Search for the cell housing the specified text and yield its [x, y] center coordinate. 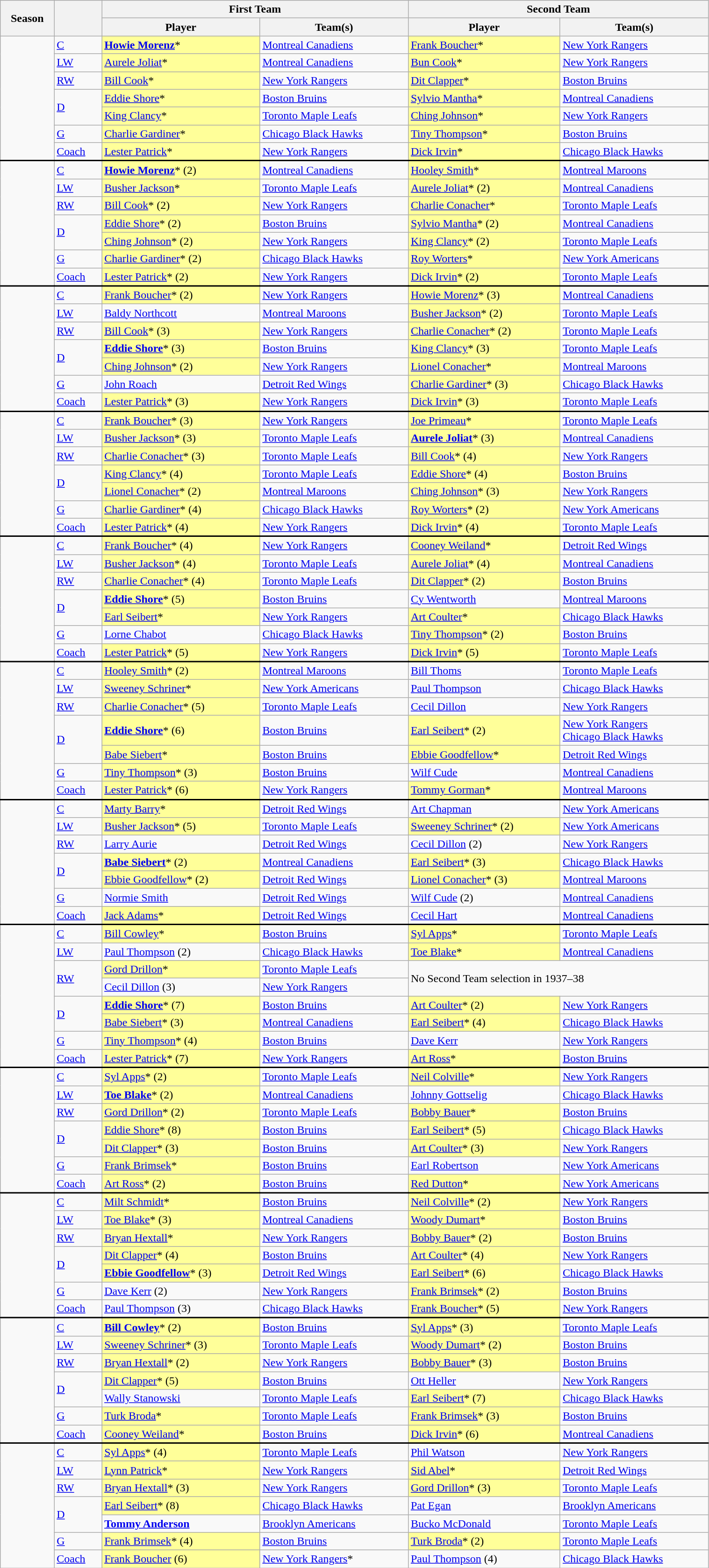
Dit Clapper* (3) [181, 1148]
Busher Jackson* (3) [181, 438]
Howie Morenz* [181, 45]
Woody Dumart* (2) [484, 1345]
Aurele Joliat* (3) [484, 438]
Dit Clapper* (4) [181, 1255]
Frank Boucher* (2) [181, 295]
Lester Patrick* (6) [181, 791]
Eddie Shore* (6) [181, 731]
Neil Colville* (2) [484, 1202]
Aurele Joliat* (4) [484, 563]
Sylvio Mantha* (2) [484, 223]
Phil Watson [484, 1452]
Cy Wentworth [484, 599]
Cecil Hart [484, 916]
Art Ross* [484, 1059]
Roy Worters* (2) [484, 509]
Tiny Thompson* (2) [484, 634]
Howie Morenz* (3) [484, 295]
Dick Irvin* (4) [484, 527]
Milt Schmidt* [181, 1202]
Hooley Smith* (2) [181, 671]
Bryan Hextall* [181, 1238]
Charlie Conacher* [484, 206]
Charlie Conacher* (3) [181, 456]
Ott Heller [484, 1381]
Toe Blake* (3) [181, 1219]
Art Coulter* [484, 617]
Bryan Hextall* (3) [181, 1488]
Dit Clapper* (2) [484, 581]
Busher Jackson* [181, 188]
Bobby Bauer* (3) [484, 1362]
Bobby Bauer* (2) [484, 1238]
Roy Worters* [484, 259]
Aurele Joliat* (2) [484, 188]
Johnny Gottselig [484, 1095]
Eddie Shore* (4) [484, 474]
Baldy Northcott [181, 313]
Babe Siebert* (2) [181, 862]
Eddie Shore* (7) [181, 1005]
Tiny Thompson* (3) [181, 772]
No Second Team selection in 1937–38 [558, 978]
Charlie Gardiner* (4) [181, 509]
Cecil Dillon [484, 706]
Babe Siebert* [181, 755]
Lester Patrick* (3) [181, 402]
Dick Irvin* (6) [484, 1434]
Dave Kerr [484, 1041]
King Clancy* (2) [484, 241]
Dave Kerr (2) [181, 1291]
Frank Boucher* (5) [484, 1309]
Paul Thompson [484, 689]
Frank Brimsek* [181, 1166]
Bobby Bauer* [484, 1112]
Bill Cowley* [181, 934]
Turk Broda* [181, 1416]
Earl Seibert* [181, 617]
Lester Patrick* (4) [181, 527]
Dick Irvin* (2) [484, 277]
Dit Clapper* (5) [181, 1381]
Normie Smith [181, 898]
Bill Cook* (4) [484, 456]
Frank Boucher* (3) [181, 421]
Turk Broda* (2) [484, 1541]
Art Coulter* (3) [484, 1148]
Sylvio Mantha* [484, 98]
King Clancy* (3) [484, 349]
Howie Morenz* (2) [181, 170]
Lester Patrick* [181, 151]
Eddie Shore* (3) [181, 349]
Neil Colville* [484, 1076]
Busher Jackson* (2) [484, 313]
Tommy Gorman* [484, 791]
Babe Siebert* (3) [181, 1023]
Earl Seibert* (4) [484, 1023]
Jack Adams* [181, 916]
Paul Thompson (2) [181, 952]
Charlie Conacher* (4) [181, 581]
Syl Apps* (2) [181, 1076]
Earl Seibert* (8) [181, 1505]
Eddie Shore* [181, 98]
Eddie Shore* (5) [181, 599]
Gord Drillon* (2) [181, 1112]
Ebbie Goodfellow* (3) [181, 1273]
Tiny Thompson* [484, 134]
Earl Seibert* (7) [484, 1398]
Syl Apps* (4) [181, 1452]
Lionel Conacher* (3) [484, 880]
Dick Irvin* (5) [484, 652]
First Team [255, 9]
Sweeney Schriner* (3) [181, 1345]
Art Chapman [484, 808]
Lester Patrick* (2) [181, 277]
Lionel Conacher* [484, 366]
Eddie Shore* (2) [181, 223]
Season [27, 18]
Tommy Anderson [181, 1524]
Earl Seibert* (6) [484, 1273]
Sweeney Schriner* [181, 689]
Frank Brimsek* (2) [484, 1291]
Sweeney Schriner* (2) [484, 827]
Bryan Hextall* (2) [181, 1362]
Frank Boucher* [484, 45]
Lorne Chabot [181, 634]
Second Team [558, 9]
Frank Boucher (6) [181, 1559]
Gord Drillon* [181, 969]
Charlie Conacher* (5) [181, 706]
Lionel Conacher* (2) [181, 492]
Dick Irvin* (3) [484, 402]
Frank Brimsek* (4) [181, 1541]
Toe Blake* [484, 952]
Bucko McDonald [484, 1524]
Aurele Joliat* [181, 63]
Earl Seibert* (3) [484, 862]
Bill Cowley* (2) [181, 1327]
Lester Patrick* (5) [181, 652]
Joe Primeau* [484, 421]
Frank Brimsek* (3) [484, 1416]
Busher Jackson* (4) [181, 563]
Paul Thompson (3) [181, 1309]
John Roach [181, 384]
Bill Cook* [181, 80]
Dit Clapper* [484, 80]
Woody Dumart* [484, 1219]
Frank Boucher* (4) [181, 546]
Bill Cook* (2) [181, 206]
Pat Egan [484, 1505]
Larry Aurie [181, 844]
Tiny Thompson* (4) [181, 1041]
Ebbie Goodfellow* [484, 755]
Ching Johnson* [484, 116]
Charlie Gardiner* [181, 134]
Bun Cook* [484, 63]
New York RangersChicago Black Hawks [634, 731]
Cecil Dillon (3) [181, 987]
Wally Stanowski [181, 1398]
Bill Thoms [484, 671]
Hooley Smith* [484, 170]
Sid Abel* [484, 1470]
Dick Irvin* [484, 151]
Syl Apps* [484, 934]
Wilf Cude [484, 772]
Charlie Conacher* (2) [484, 331]
Ebbie Goodfellow* (2) [181, 880]
Busher Jackson* (5) [181, 827]
Charlie Gardiner* (2) [181, 259]
Red Dutton* [484, 1184]
Art Coulter* (2) [484, 1005]
Syl Apps* (3) [484, 1327]
Charlie Gardiner* (3) [484, 384]
Cecil Dillon (2) [484, 844]
Earl Seibert* (5) [484, 1130]
Ching Johnson* (3) [484, 492]
Art Ross* (2) [181, 1184]
Earl Robertson [484, 1166]
Art Coulter* (4) [484, 1255]
Paul Thompson (4) [484, 1559]
Bill Cook* (3) [181, 331]
Toe Blake* (2) [181, 1095]
Eddie Shore* (8) [181, 1130]
Earl Seibert* (2) [484, 731]
New York Rangers* [334, 1559]
Lester Patrick* (7) [181, 1059]
King Clancy* (4) [181, 474]
King Clancy* [181, 116]
Lynn Patrick* [181, 1470]
Marty Barry* [181, 808]
Gord Drillon* (3) [484, 1488]
Wilf Cude (2) [484, 898]
